Return [X, Y] of the center of cell containing provided text 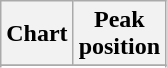
Chart [37, 34]
Peakposition [119, 34]
